Search for the cell housing the specified text and yield its (x, y) center coordinate. 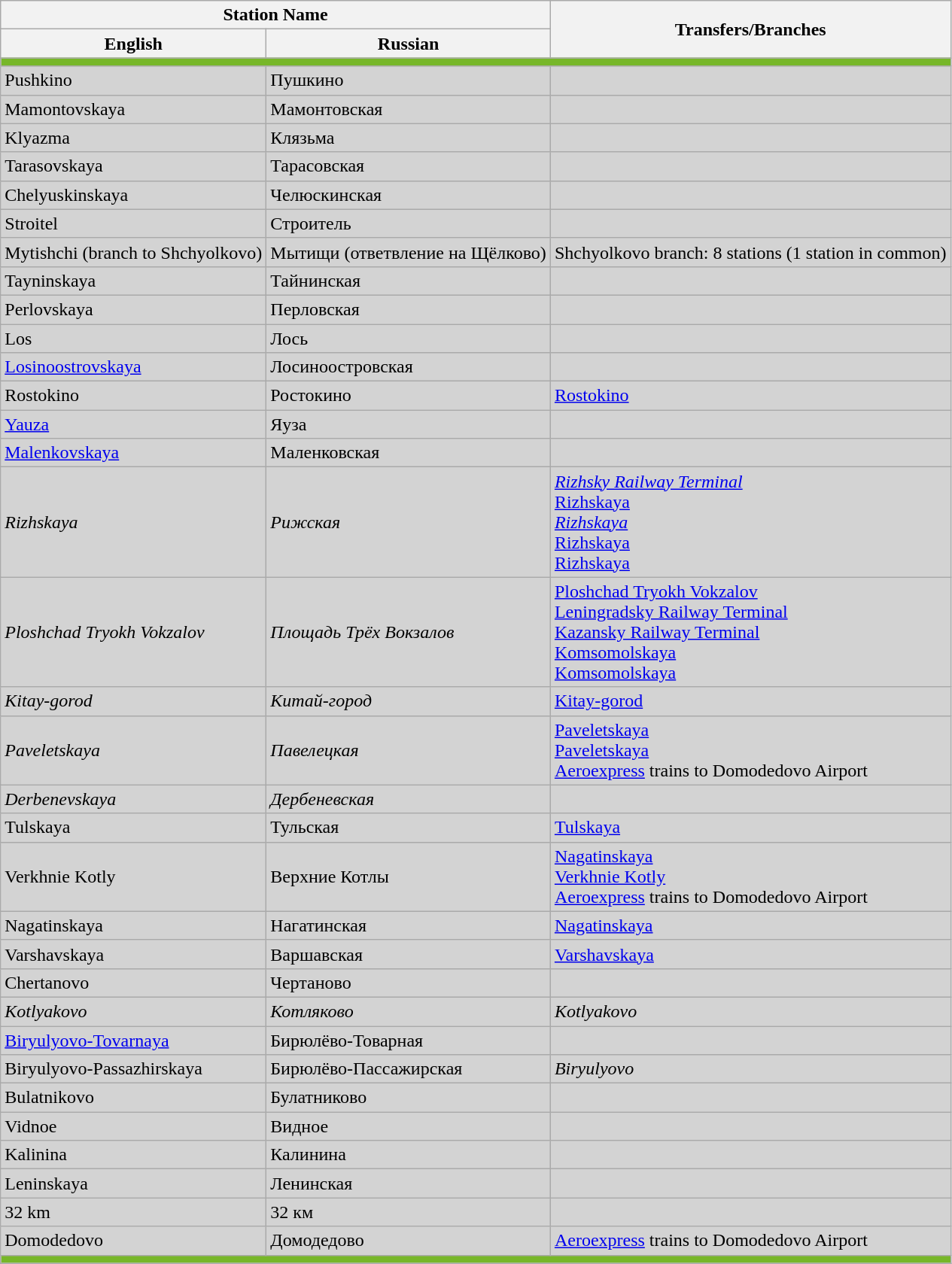
Ploshchad Tryokh Vokzalov (134, 632)
Мамонтовская (409, 109)
Калинина (409, 1155)
Leninskaya (134, 1183)
Bulatnikovo (134, 1098)
32 км (409, 1212)
Station Name (275, 15)
Pushkino (134, 81)
Kalinina (134, 1155)
Vidnoe (134, 1126)
Tarasovskaya (134, 166)
Biryulyovo (750, 1069)
Tayninskaya (134, 281)
Malenkovskaya (134, 453)
Mamontovskaya (134, 109)
Klyazma (134, 138)
Строитель (409, 223)
Булатниково (409, 1098)
Biryulyovo-Passazhirskaya (134, 1069)
Rizhsky Railway Terminal Rizhskaya Rizhskaya Rizhskaya Rizhskaya (750, 522)
Котляково (409, 1011)
Яуза (409, 424)
Verkhnie Kotly (134, 877)
Ростокино (409, 396)
Лось (409, 338)
Рижская (409, 522)
Лосиноостровская (409, 367)
Дербеневская (409, 799)
Chelyuskinskaya (134, 195)
Пушкино (409, 81)
Ленинская (409, 1183)
Los (134, 338)
Paveletskaya (134, 750)
Домодедово (409, 1241)
Мытищи (ответвление на Щёлково) (409, 252)
Domodedovo (134, 1241)
Stroitel (134, 223)
Aeroexpress trains to Domodedovo Airport (750, 1241)
Китай-город (409, 701)
Павелецкая (409, 750)
32 km (134, 1212)
Челюскинская (409, 195)
Клязьма (409, 138)
Верхние Котлы (409, 877)
Biryulyovo-Tovarnaya (134, 1041)
Rizhskaya (134, 522)
Yauza (134, 424)
Варшавская (409, 954)
Shchyolkovo branch: 8 stations (1 station in common) (750, 252)
Маленковская (409, 453)
Ploshchad Tryokh Vokzalov Leningradsky Railway Terminal Kazansky Railway Terminal Komsomolskaya Komsomolskaya (750, 632)
Бирюлёво-Пассажирская (409, 1069)
Losinoostrovskaya (134, 367)
Mytishchi (branch to Shchyolkovo) (134, 252)
Чертаново (409, 983)
Nagatinskaya Verkhnie Kotly Aeroexpress trains to Domodedovo Airport (750, 877)
Chertanovo (134, 983)
Тульская (409, 828)
Perlovskaya (134, 309)
Transfers/Branches (750, 29)
Тайнинская (409, 281)
Russian (409, 44)
Видное (409, 1126)
Тарасовская (409, 166)
Paveletskaya Paveletskaya Aeroexpress trains to Domodedovo Airport (750, 750)
Перловская (409, 309)
English (134, 44)
Нагатинская (409, 925)
Бирюлёво-Товарная (409, 1041)
Derbenevskaya (134, 799)
Площадь Трёх Вокзалов (409, 632)
